Scan for the cell matching the given text and deliver its (x, y) coordinate at center. 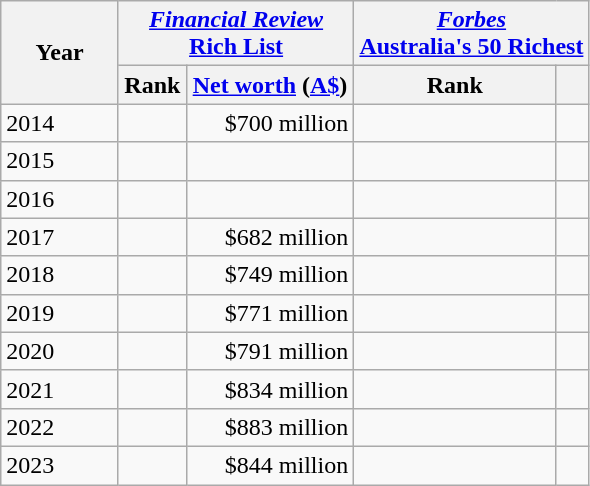
2021 (60, 389)
Net worth (A$) (270, 85)
$883 million (270, 427)
2019 (60, 313)
2018 (60, 275)
2015 (60, 161)
2023 (60, 465)
$844 million (270, 465)
$682 million (270, 237)
2022 (60, 427)
Financial ReviewRich List (236, 34)
2017 (60, 237)
Year (60, 52)
$771 million (270, 313)
2014 (60, 123)
2020 (60, 351)
ForbesAustralia's 50 Richest (472, 34)
$700 million (270, 123)
$791 million (270, 351)
$834 million (270, 389)
2016 (60, 199)
$749 million (270, 275)
